Return [X, Y] of the center of cell containing provided text 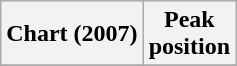
Peakposition [189, 34]
Chart (2007) [72, 34]
